Identify which cell holds the provided text, then report its (X, Y) central coordinate. 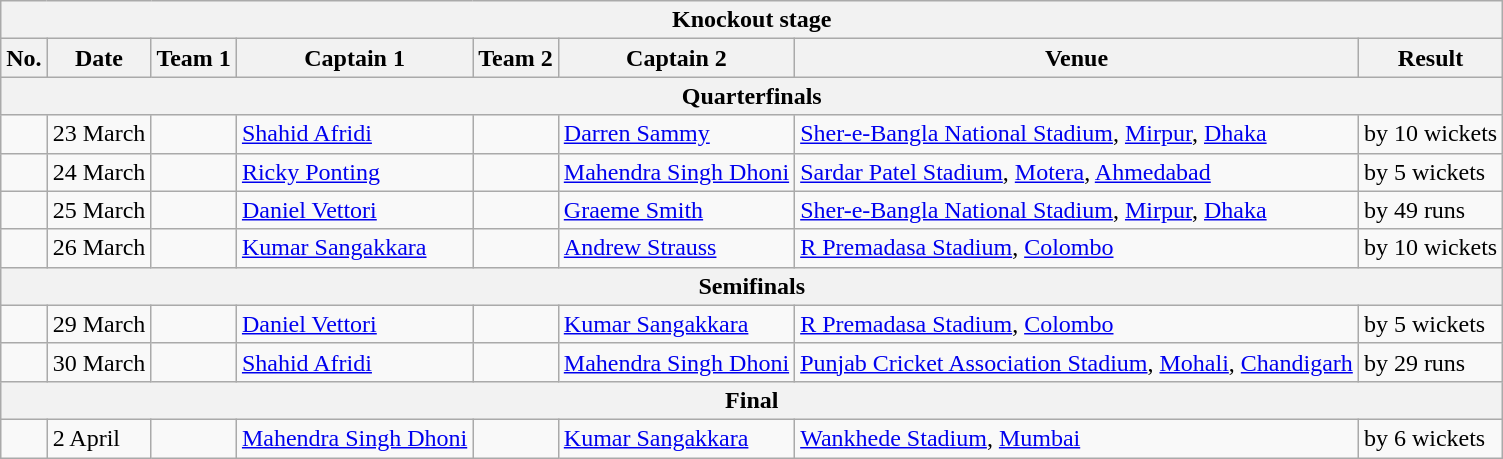
Punjab Cricket Association Stadium, Mohali, Chandigarh (1077, 362)
by 6 wickets (1430, 438)
Knockout stage (752, 20)
Team 2 (516, 58)
26 March (99, 248)
Ricky Ponting (354, 172)
Captain 2 (676, 58)
Team 1 (194, 58)
Venue (1077, 58)
Semifinals (752, 286)
2 April (99, 438)
Graeme Smith (676, 210)
Andrew Strauss (676, 248)
by 29 runs (1430, 362)
Sardar Patel Stadium, Motera, Ahmedabad (1077, 172)
25 March (99, 210)
Captain 1 (354, 58)
Quarterfinals (752, 96)
Final (752, 400)
by 49 runs (1430, 210)
Date (99, 58)
29 March (99, 324)
Wankhede Stadium, Mumbai (1077, 438)
23 March (99, 134)
No. (24, 58)
Darren Sammy (676, 134)
Result (1430, 58)
30 March (99, 362)
24 March (99, 172)
